Extract the [X, Y] coordinate from the center of the cell holding the provided text.  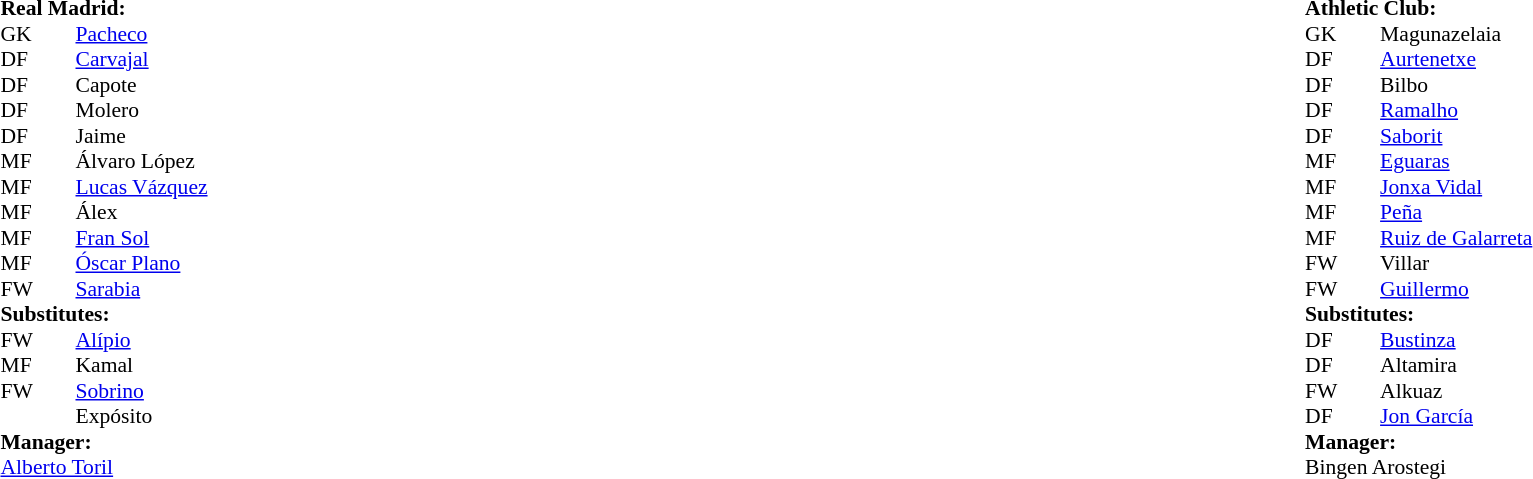
Bustinza [1456, 340]
Ruiz de Galarreta [1456, 238]
Peña [1456, 213]
Alkuaz [1456, 391]
Pacheco [142, 34]
Kamal [142, 365]
Villar [1456, 263]
Sobrino [142, 391]
Aurtenetxe [1456, 59]
Alípio [142, 340]
Álex [142, 213]
Lucas Vázquez [142, 187]
Carvajal [142, 59]
Eguaras [1456, 161]
Óscar Plano [142, 263]
Jaime [142, 136]
Saborit [1456, 136]
Magunazelaia [1456, 34]
Sarabia [142, 289]
Molero [142, 111]
Altamira [1456, 365]
Bilbo [1456, 85]
Álvaro López [142, 161]
Ramalho [1456, 111]
Jon García [1456, 417]
Guillermo [1456, 289]
Capote [142, 85]
Jonxa Vidal [1456, 187]
Fran Sol [142, 238]
Expósito [142, 417]
